For the text-containing cell, return its midpoint in [x, y] coordinate format. 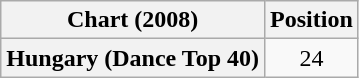
Chart (2008) [133, 20]
Position [312, 20]
24 [312, 58]
Hungary (Dance Top 40) [133, 58]
